Capture the cell that displays the provided text and extract its (x, y) central coordinate. 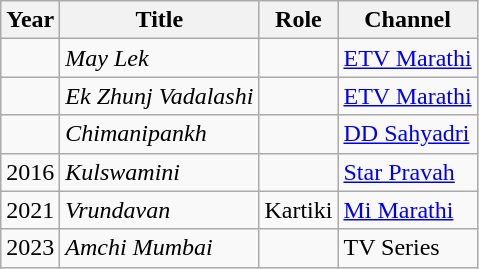
Year (30, 20)
Ek Zhunj Vadalashi (160, 96)
Kulswamini (160, 172)
Role (298, 20)
Kartiki (298, 210)
DD Sahyadri (408, 134)
Channel (408, 20)
2021 (30, 210)
Star Pravah (408, 172)
Title (160, 20)
2016 (30, 172)
May Lek (160, 58)
2023 (30, 248)
Vrundavan (160, 210)
TV Series (408, 248)
Amchi Mumbai (160, 248)
Mi Marathi (408, 210)
Chimanipankh (160, 134)
